Determine the [X, Y] coordinate at the center of the cell enclosing the given text.  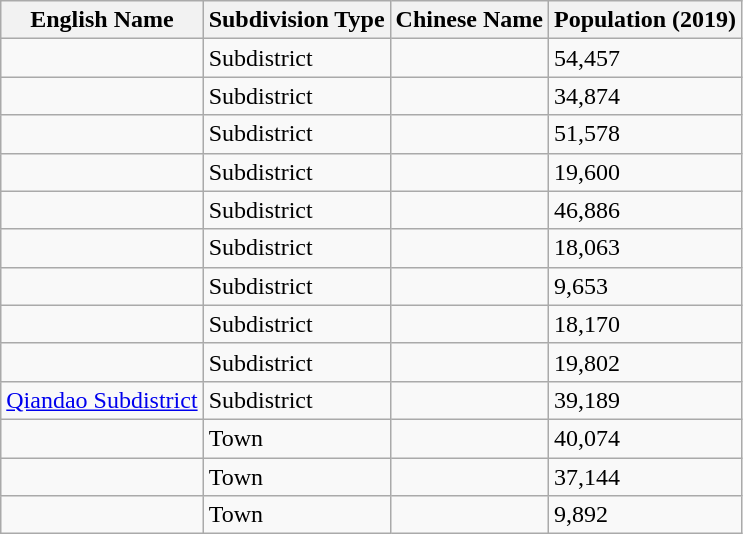
40,074 [644, 438]
19,802 [644, 362]
54,457 [644, 58]
39,189 [644, 400]
37,144 [644, 477]
19,600 [644, 172]
9,892 [644, 515]
Subdivision Type [296, 20]
46,886 [644, 210]
9,653 [644, 286]
Qiandao Subdistrict [102, 400]
18,170 [644, 324]
Chinese Name [469, 20]
18,063 [644, 248]
34,874 [644, 96]
Population (2019) [644, 20]
51,578 [644, 134]
English Name [102, 20]
